Detect which cell encompasses the target text, then output its (x, y) center coordinate. 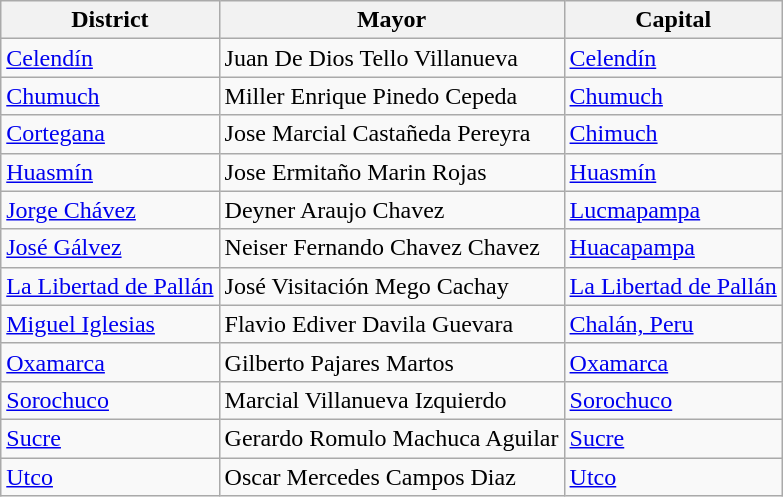
Flavio Ediver Davila Guevara (392, 324)
José Gálvez (110, 248)
José Visitación Mego Cachay (392, 286)
Jose Marcial Castañeda Pereyra (392, 134)
Chalán, Peru (673, 324)
Gilberto Pajares Martos (392, 362)
Huacapampa (673, 248)
Gerardo Romulo Machuca Aguilar (392, 438)
Capital (673, 20)
Chimuch (673, 134)
Mayor (392, 20)
Miller Enrique Pinedo Cepeda (392, 96)
Marcial Villanueva Izquierdo (392, 400)
Jose Ermitaño Marin Rojas (392, 172)
District (110, 20)
Jorge Chávez (110, 210)
Lucmapampa (673, 210)
Cortegana (110, 134)
Neiser Fernando Chavez Chavez (392, 248)
Juan De Dios Tello Villanueva (392, 58)
Oscar Mercedes Campos Diaz (392, 477)
Miguel Iglesias (110, 324)
Deyner Araujo Chavez (392, 210)
